Detect which cell encompasses the target text, then output its [X, Y] center coordinate. 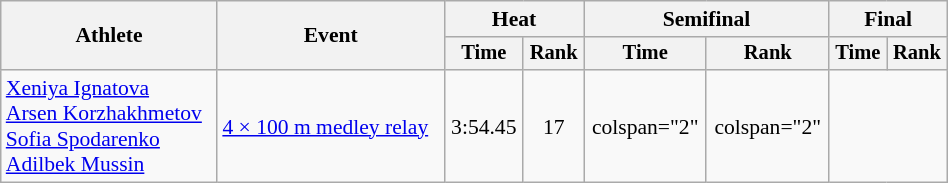
Heat [514, 19]
Final [888, 19]
Athlete [110, 36]
Xeniya Ignatova Arsen Korzhakhmetov Sofia SpodarenkoAdilbek Mussin [110, 126]
4 × 100 m medley relay [330, 126]
3:54.45 [484, 126]
17 [553, 126]
Event [330, 36]
Semifinal [706, 19]
